Provide the [x, y] coordinate of the cell's center where the given text is located.  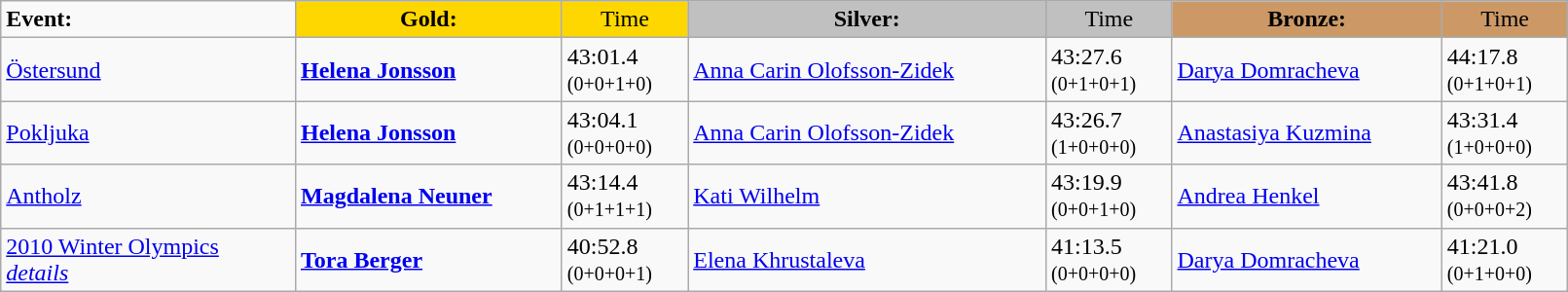
41:21.0(0+1+0+0) [1505, 259]
43:41.8(0+0+0+2) [1505, 197]
Elena Khrustaleva [867, 259]
43:19.9 (0+0+1+0) [1110, 197]
Bronze: [1306, 19]
40:52.8(0+0+0+1) [625, 259]
Event: [148, 19]
Tora Berger [428, 259]
41:13.5(0+0+0+0) [1110, 259]
Andrea Henkel [1306, 197]
Östersund [148, 70]
43:01.4(0+0+1+0) [625, 70]
43:26.7 (1+0+0+0) [1110, 132]
43:04.1(0+0+0+0) [625, 132]
43:31.4(1+0+0+0) [1505, 132]
Gold: [428, 19]
Magdalena Neuner [428, 197]
Pokljuka [148, 132]
Antholz [148, 197]
Silver: [867, 19]
2010 Winter Olympicsdetails [148, 259]
43:14.4 (0+1+1+1) [625, 197]
Anastasiya Kuzmina [1306, 132]
43:27.6(0+1+0+1) [1110, 70]
Kati Wilhelm [867, 197]
44:17.8(0+1+0+1) [1505, 70]
